Pinpoint the cell where the given text exists, returning its [X, Y] midpoint coordinate. 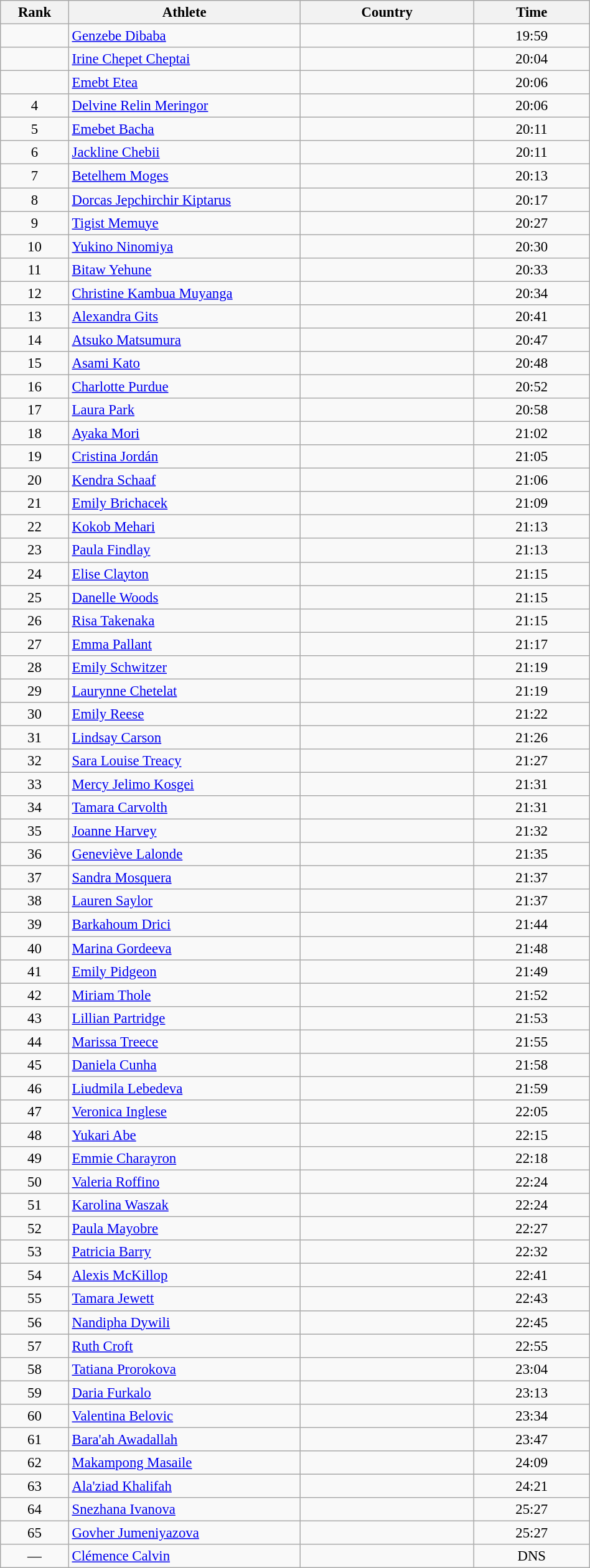
Dorcas Jepchirchir Kiptarus [184, 200]
Miriam Thole [184, 995]
Emma Pallant [184, 644]
37 [35, 878]
Jackline Chebii [184, 152]
Snezhana Ivanova [184, 1510]
23:47 [531, 1439]
Asami Kato [184, 363]
16 [35, 386]
21:02 [531, 434]
21 [35, 503]
20 [35, 480]
61 [35, 1439]
Country [387, 12]
18 [35, 434]
50 [35, 1182]
Joanne Harvey [184, 831]
21:05 [531, 457]
Alexis McKillop [184, 1276]
Lauren Saylor [184, 902]
59 [35, 1393]
21:35 [531, 854]
Tatiana Prorokova [184, 1369]
Tigist Memuye [184, 223]
42 [35, 995]
20:47 [531, 340]
45 [35, 1065]
Patricia Barry [184, 1252]
63 [35, 1486]
30 [35, 714]
9 [35, 223]
Yukino Ninomiya [184, 246]
39 [35, 925]
Sara Louise Treacy [184, 761]
5 [35, 129]
Yukari Abe [184, 1135]
Emebet Bacha [184, 129]
— [35, 1556]
Bara'ah Awadallah [184, 1439]
Emmie Charayron [184, 1159]
21:55 [531, 1042]
43 [35, 1018]
Elise Clayton [184, 574]
57 [35, 1346]
21:44 [531, 925]
Valeria Roffino [184, 1182]
8 [35, 200]
Sandra Mosquera [184, 878]
10 [35, 246]
24:09 [531, 1463]
Nandipha Dywili [184, 1322]
Mercy Jelimo Kosgei [184, 785]
23:34 [531, 1416]
Emily Brichacek [184, 503]
Liudmila Lebedeva [184, 1088]
65 [35, 1533]
47 [35, 1112]
Emily Reese [184, 714]
21:48 [531, 948]
Alexandra Gits [184, 317]
20:30 [531, 246]
21:06 [531, 480]
21:32 [531, 831]
Rank [35, 12]
Time [531, 12]
21:17 [531, 644]
20:33 [531, 269]
53 [35, 1252]
Kendra Schaaf [184, 480]
Betelhem Moges [184, 176]
60 [35, 1416]
22:45 [531, 1322]
26 [35, 620]
12 [35, 293]
4 [35, 106]
21:09 [531, 503]
Risa Takenaka [184, 620]
Irine Chepet Cheptai [184, 59]
Ayaka Mori [184, 434]
Lillian Partridge [184, 1018]
Marina Gordeeva [184, 948]
22:32 [531, 1252]
40 [35, 948]
58 [35, 1369]
Lindsay Carson [184, 737]
Emily Schwitzer [184, 668]
21:22 [531, 714]
15 [35, 363]
Ruth Croft [184, 1346]
28 [35, 668]
22:15 [531, 1135]
Marissa Treece [184, 1042]
51 [35, 1205]
Barkahoum Drici [184, 925]
Paula Mayobre [184, 1229]
25 [35, 597]
Charlotte Purdue [184, 386]
35 [35, 831]
6 [35, 152]
29 [35, 691]
Clémence Calvin [184, 1556]
20:04 [531, 59]
11 [35, 269]
21:49 [531, 971]
20:13 [531, 176]
21:59 [531, 1088]
55 [35, 1299]
22:41 [531, 1276]
Kokob Mehari [184, 527]
33 [35, 785]
Makampong Masaile [184, 1463]
Athlete [184, 12]
20:27 [531, 223]
Atsuko Matsumura [184, 340]
Veronica Inglese [184, 1112]
22:27 [531, 1229]
22:18 [531, 1159]
Genzebe Dibaba [184, 36]
Tamara Carvolth [184, 808]
46 [35, 1088]
52 [35, 1229]
62 [35, 1463]
20:34 [531, 293]
Valentina Belovic [184, 1416]
56 [35, 1322]
22:05 [531, 1112]
23:04 [531, 1369]
22:43 [531, 1299]
Govher Jumeniyazova [184, 1533]
21:53 [531, 1018]
17 [35, 410]
36 [35, 854]
Danelle Woods [184, 597]
Paula Findlay [184, 551]
41 [35, 971]
Geneviève Lalonde [184, 854]
20:17 [531, 200]
22 [35, 527]
31 [35, 737]
Tamara Jewett [184, 1299]
Delvine Relin Meringor [184, 106]
Cristina Jordán [184, 457]
20:52 [531, 386]
32 [35, 761]
Laurynne Chetelat [184, 691]
21:27 [531, 761]
Ala'ziad Khalifah [184, 1486]
21:58 [531, 1065]
34 [35, 808]
19 [35, 457]
Daniela Cunha [184, 1065]
44 [35, 1042]
24 [35, 574]
Emily Pidgeon [184, 971]
38 [35, 902]
Laura Park [184, 410]
48 [35, 1135]
49 [35, 1159]
27 [35, 644]
21:26 [531, 737]
20:48 [531, 363]
Emebt Etea [184, 83]
23 [35, 551]
19:59 [531, 36]
7 [35, 176]
Karolina Waszak [184, 1205]
54 [35, 1276]
21:52 [531, 995]
64 [35, 1510]
22:55 [531, 1346]
24:21 [531, 1486]
20:58 [531, 410]
Daria Furkalo [184, 1393]
14 [35, 340]
Bitaw Yehune [184, 269]
13 [35, 317]
Christine Kambua Muyanga [184, 293]
DNS [531, 1556]
23:13 [531, 1393]
20:41 [531, 317]
